Return the (X, Y) coordinate for the center point of the cell that contains the specified text.  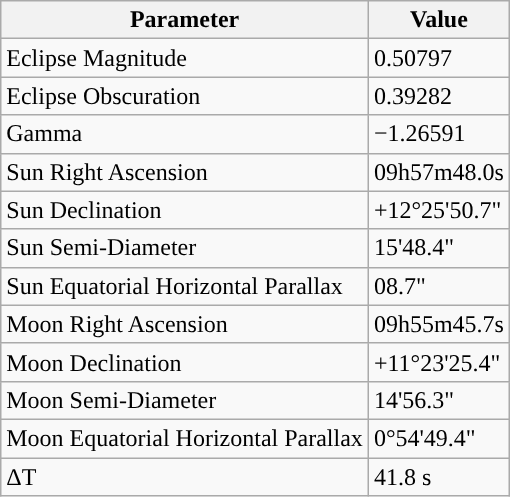
Gamma (185, 134)
15'48.4" (438, 248)
09h55m45.7s (438, 324)
Eclipse Obscuration (185, 96)
14'56.3" (438, 400)
ΔT (185, 477)
41.8 s (438, 477)
09h57m48.0s (438, 172)
0.50797 (438, 58)
Sun Right Ascension (185, 172)
08.7" (438, 286)
Sun Equatorial Horizontal Parallax (185, 286)
Value (438, 20)
Sun Semi-Diameter (185, 248)
+11°23'25.4" (438, 362)
Parameter (185, 20)
0°54'49.4" (438, 438)
Eclipse Magnitude (185, 58)
Moon Equatorial Horizontal Parallax (185, 438)
Sun Declination (185, 210)
−1.26591 (438, 134)
Moon Right Ascension (185, 324)
+12°25'50.7" (438, 210)
Moon Semi-Diameter (185, 400)
Moon Declination (185, 362)
0.39282 (438, 96)
